Return the (X, Y) coordinate for the center point of the cell that contains the specified text.  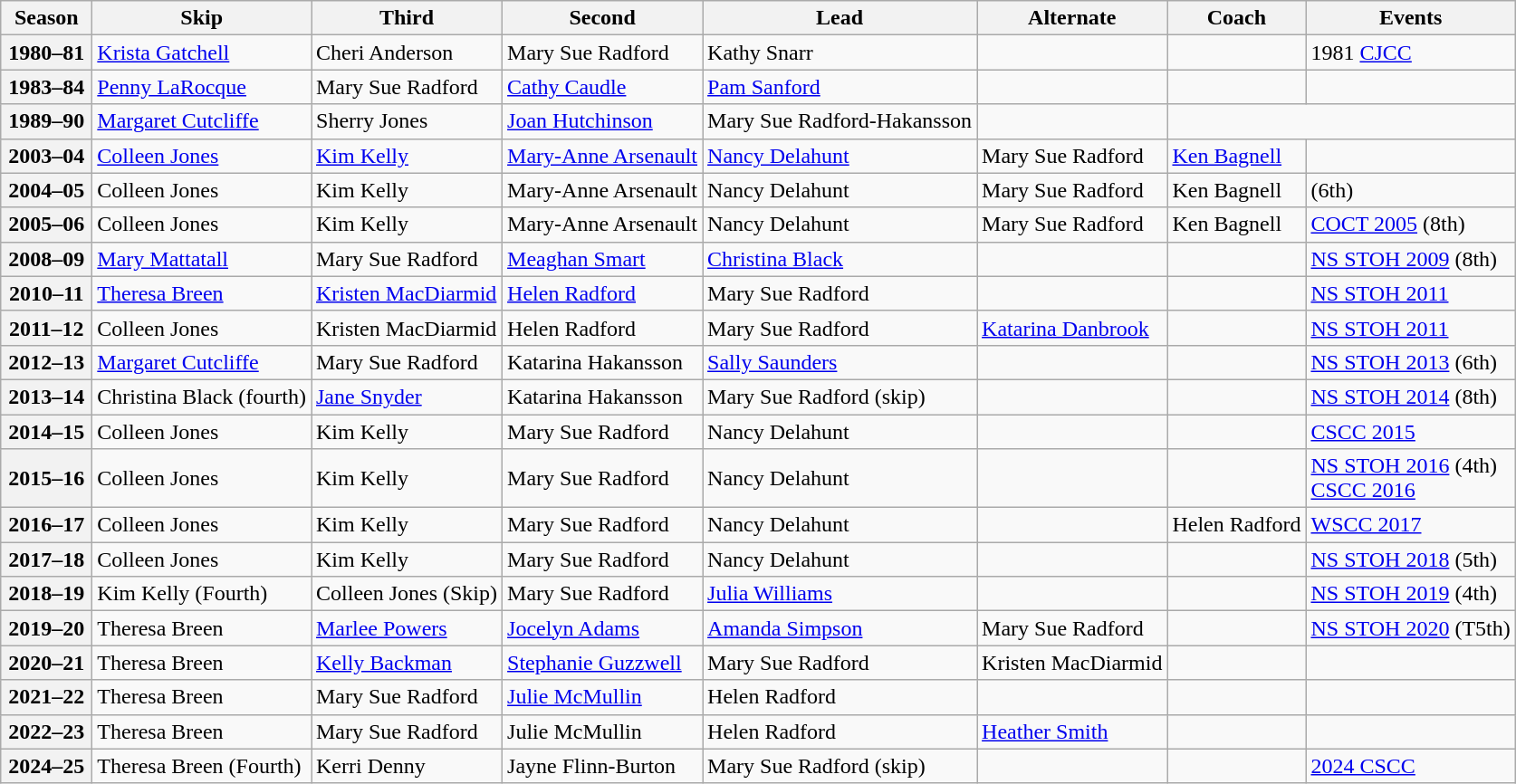
Sherry Jones (408, 121)
NS STOH 2019 (4th) (1411, 594)
Mary Sue Radford-Hakansson (840, 121)
Christina Black (840, 259)
Penny LaRocque (202, 87)
2012–13 (47, 362)
Heather Smith (1072, 731)
Meaghan Smart (603, 259)
Kathy Snarr (840, 53)
WSCC 2017 (1411, 525)
COCT 2005 (8th) (1411, 225)
Colleen Jones (Skip) (408, 594)
Julia Williams (840, 594)
Coach (1237, 18)
Stephanie Guzzwell (603, 663)
Season (47, 18)
2022–23 (47, 731)
Theresa Breen (Fourth) (202, 766)
2004–05 (47, 190)
Second (603, 18)
2019–20 (47, 628)
1981 CJCC (1411, 53)
Amanda Simpson (840, 628)
Jocelyn Adams (603, 628)
Katarina Danbrook (1072, 328)
NS STOH 2016 (4th)CSCC 2016 (1411, 478)
2018–19 (47, 594)
Krista Gatchell (202, 53)
2014–15 (47, 432)
2011–12 (47, 328)
NS STOH 2009 (8th) (1411, 259)
2013–14 (47, 397)
Third (408, 18)
2024–25 (47, 766)
Sally Saunders (840, 362)
2024 CSCC (1411, 766)
NS STOH 2013 (6th) (1411, 362)
Cathy Caudle (603, 87)
2010–11 (47, 293)
2017–18 (47, 559)
NS STOH 2020 (T5th) (1411, 628)
Christina Black (fourth) (202, 397)
Jayne Flinn-Burton (603, 766)
Marlee Powers (408, 628)
Lead (840, 18)
Pam Sanford (840, 87)
CSCC 2015 (1411, 432)
Kim Kelly (Fourth) (202, 594)
1989–90 (47, 121)
Events (1411, 18)
Skip (202, 18)
2003–04 (47, 156)
Jane Snyder (408, 397)
(6th) (1411, 190)
2008–09 (47, 259)
Mary Mattatall (202, 259)
Cheri Anderson (408, 53)
Alternate (1072, 18)
2021–22 (47, 697)
2005–06 (47, 225)
2015–16 (47, 478)
2020–21 (47, 663)
Kerri Denny (408, 766)
1983–84 (47, 87)
1980–81 (47, 53)
NS STOH 2018 (5th) (1411, 559)
2016–17 (47, 525)
NS STOH 2014 (8th) (1411, 397)
Joan Hutchinson (603, 121)
Kelly Backman (408, 663)
